Search for the cell housing the specified text and yield its (X, Y) center coordinate. 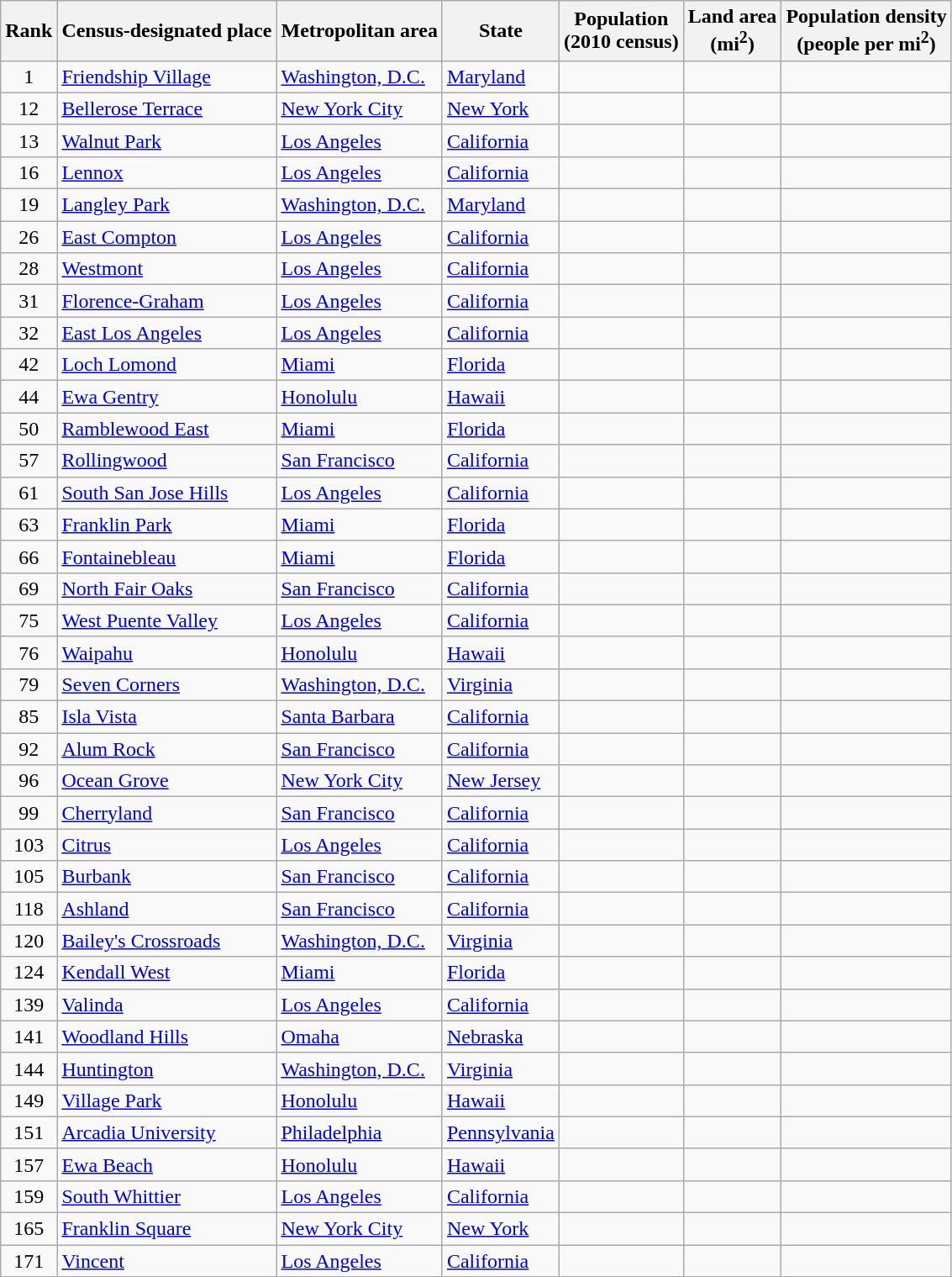
144 (29, 1069)
Woodland Hills (166, 1037)
Population density(people per mi2) (866, 31)
Isla Vista (166, 717)
Friendship Village (166, 77)
26 (29, 237)
Bailey's Crossroads (166, 941)
13 (29, 140)
96 (29, 781)
East Los Angeles (166, 333)
Citrus (166, 845)
Valinda (166, 1005)
157 (29, 1164)
50 (29, 429)
159 (29, 1196)
92 (29, 749)
Land area(mi2) (733, 31)
16 (29, 172)
Waipahu (166, 652)
Huntington (166, 1069)
Kendall West (166, 973)
75 (29, 620)
1 (29, 77)
Walnut Park (166, 140)
120 (29, 941)
Langley Park (166, 205)
66 (29, 557)
Arcadia University (166, 1132)
Franklin Park (166, 525)
Alum Rock (166, 749)
141 (29, 1037)
57 (29, 461)
85 (29, 717)
Village Park (166, 1100)
Westmont (166, 269)
West Puente Valley (166, 620)
Metropolitan area (360, 31)
31 (29, 301)
149 (29, 1100)
Population(2010 census) (621, 31)
Census-designated place (166, 31)
North Fair Oaks (166, 588)
151 (29, 1132)
76 (29, 652)
New Jersey (501, 781)
State (501, 31)
44 (29, 397)
171 (29, 1261)
99 (29, 813)
Fontainebleau (166, 557)
Bellerose Terrace (166, 108)
Vincent (166, 1261)
Nebraska (501, 1037)
Lennox (166, 172)
Santa Barbara (360, 717)
Ocean Grove (166, 781)
Ewa Beach (166, 1164)
28 (29, 269)
19 (29, 205)
79 (29, 684)
Franklin Square (166, 1229)
Ashland (166, 909)
South San Jose Hills (166, 493)
Loch Lomond (166, 365)
Burbank (166, 877)
165 (29, 1229)
42 (29, 365)
124 (29, 973)
Pennsylvania (501, 1132)
139 (29, 1005)
Rollingwood (166, 461)
63 (29, 525)
Philadelphia (360, 1132)
103 (29, 845)
Cherryland (166, 813)
Ramblewood East (166, 429)
Rank (29, 31)
12 (29, 108)
Ewa Gentry (166, 397)
69 (29, 588)
East Compton (166, 237)
118 (29, 909)
32 (29, 333)
61 (29, 493)
105 (29, 877)
South Whittier (166, 1196)
Seven Corners (166, 684)
Florence-Graham (166, 301)
Omaha (360, 1037)
